Provide the [x, y] coordinate of the cell's center where the given text is located.  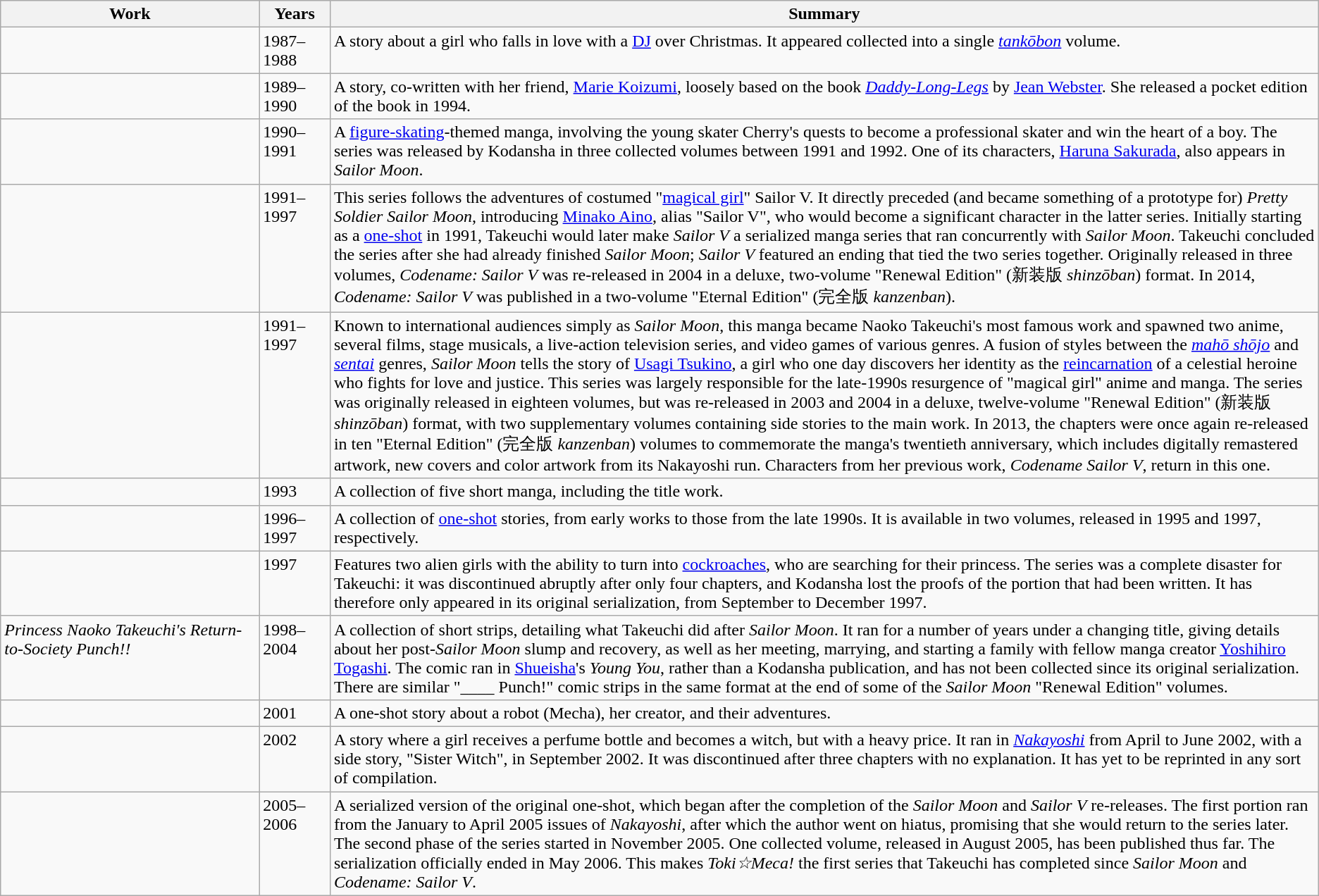
1993 [295, 492]
A one-shot story about a robot (Mecha), her creator, and their adventures. [824, 713]
A story about a girl who falls in love with a DJ over Christmas. It appeared collected into a single tankōbon volume. [824, 51]
2002 [295, 759]
A collection of five short manga, including the title work. [824, 492]
Years [295, 14]
Work [130, 14]
1996–1997 [295, 528]
2005–2006 [295, 844]
Summary [824, 14]
1987–1988 [295, 51]
1990–1991 [295, 151]
1989–1990 [295, 96]
2001 [295, 713]
Princess Naoko Takeuchi's Return-to-Society Punch!! [130, 658]
1998–2004 [295, 658]
1997 [295, 583]
